Return [x, y] of the center of cell containing provided text 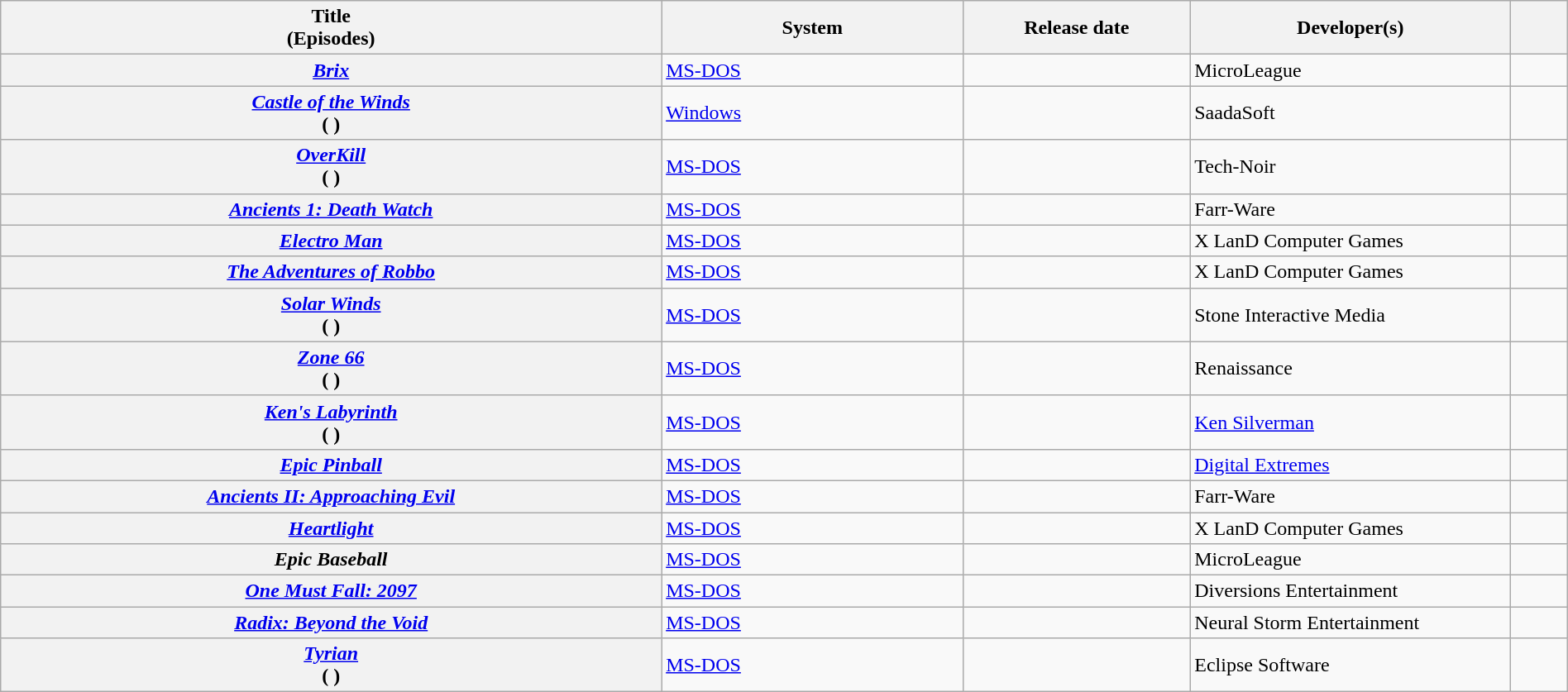
Stone Interactive Media [1350, 314]
Developer(s) [1350, 28]
Windows [812, 112]
Epic Pinball [331, 465]
Ancients II: Approaching Evil [331, 496]
Radix: Beyond the Void [331, 623]
Ancients 1: Death Watch [331, 209]
System [812, 28]
Brix [331, 70]
Title(Episodes) [331, 28]
Heartlight [331, 528]
Solar Winds( ) [331, 314]
Digital Extremes [1350, 465]
One Must Fall: 2097 [331, 591]
SaadaSoft [1350, 112]
Ken Silverman [1350, 422]
Release date [1077, 28]
Tyrian( ) [331, 665]
Castle of the Winds( ) [331, 112]
Epic Baseball [331, 560]
Neural Storm Entertainment [1350, 623]
OverKill( ) [331, 167]
Electro Man [331, 241]
Renaissance [1350, 369]
Tech-Noir [1350, 167]
Zone 66( ) [331, 369]
Diversions Entertainment [1350, 591]
The Adventures of Robbo [331, 272]
Ken's Labyrinth( ) [331, 422]
Eclipse Software [1350, 665]
